Provide the (X, Y) coordinate of the cell's center where the given text is located.  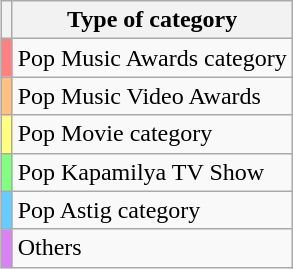
Type of category (152, 20)
Pop Kapamilya TV Show (152, 172)
Pop Astig category (152, 210)
Pop Music Awards category (152, 58)
Others (152, 248)
Pop Movie category (152, 134)
Pop Music Video Awards (152, 96)
